Return [X, Y] of the center of cell containing provided text 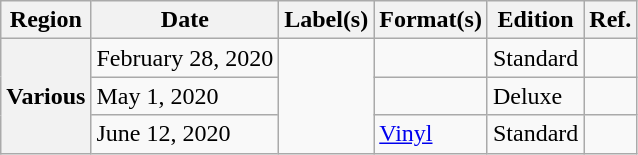
Vinyl [431, 134]
Region [46, 20]
Date [185, 20]
June 12, 2020 [185, 134]
Deluxe [535, 96]
Edition [535, 20]
May 1, 2020 [185, 96]
Label(s) [326, 20]
Various [46, 96]
Ref. [610, 20]
Format(s) [431, 20]
February 28, 2020 [185, 58]
